Output the [x, y] coordinate of the center of the cell containing the given text.  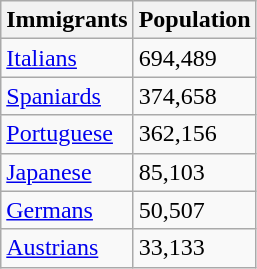
Immigrants [67, 20]
694,489 [194, 58]
85,103 [194, 172]
Portuguese [67, 134]
33,133 [194, 248]
Austrians [67, 248]
374,658 [194, 96]
Germans [67, 210]
362,156 [194, 134]
Population [194, 20]
Italians [67, 58]
50,507 [194, 210]
Spaniards [67, 96]
Japanese [67, 172]
